Pinpoint the cell where the given text exists, returning its (X, Y) midpoint coordinate. 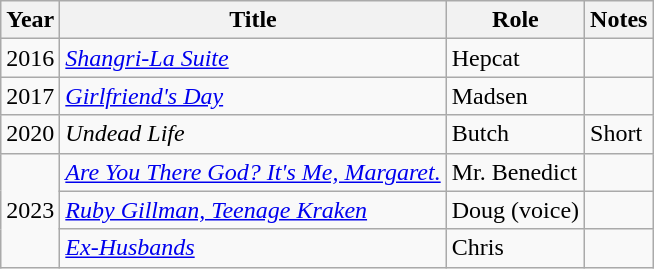
Ruby Gillman, Teenage Kraken (253, 210)
Chris (515, 248)
2017 (30, 96)
Hepcat (515, 58)
Girlfriend's Day (253, 96)
Notes (619, 20)
Are You There God? It's Me, Margaret. (253, 172)
Madsen (515, 96)
Undead Life (253, 134)
Shangri-La Suite (253, 58)
Short (619, 134)
Doug (voice) (515, 210)
Mr. Benedict (515, 172)
Butch (515, 134)
Role (515, 20)
Year (30, 20)
2020 (30, 134)
2023 (30, 210)
Title (253, 20)
Ex-Husbands (253, 248)
2016 (30, 58)
